Identify which cell holds the provided text, then report its (X, Y) central coordinate. 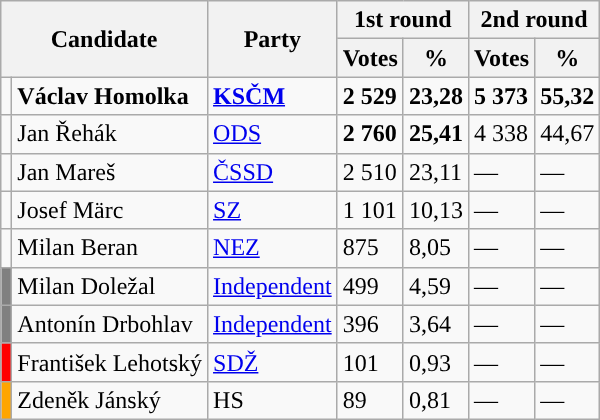
10,13 (436, 210)
8,05 (436, 248)
HS (273, 400)
23,28 (436, 96)
Zdeněk Jánský (110, 400)
499 (370, 286)
ČSSD (273, 172)
25,41 (436, 134)
Jan Mareš (110, 172)
2 760 (370, 134)
SDŽ (273, 362)
Party (273, 39)
396 (370, 324)
101 (370, 362)
František Lehotský (110, 362)
5 373 (501, 96)
ODS (273, 134)
1st round (402, 20)
89 (370, 400)
0,81 (436, 400)
Josef Märc (110, 210)
Candidate (104, 39)
55,32 (568, 96)
Milan Beran (110, 248)
0,93 (436, 362)
875 (370, 248)
2 510 (370, 172)
KSČM (273, 96)
1 101 (370, 210)
2 529 (370, 96)
4,59 (436, 286)
NEZ (273, 248)
44,67 (568, 134)
23,11 (436, 172)
Václav Homolka (110, 96)
3,64 (436, 324)
Antonín Drbohlav (110, 324)
SZ (273, 210)
Milan Doležal (110, 286)
4 338 (501, 134)
Jan Řehák (110, 134)
2nd round (534, 20)
